Locate the cell with the specified text and output its [X, Y] center coordinate. 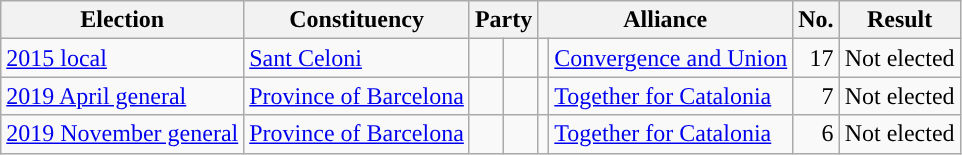
Sant Celoni [357, 58]
Convergence and Union [671, 58]
17 [816, 58]
2015 local [122, 58]
6 [816, 134]
No. [816, 20]
Result [900, 20]
Election [122, 20]
Alliance [666, 20]
7 [816, 96]
2019 November general [122, 134]
Constituency [357, 20]
2019 April general [122, 96]
Party [503, 20]
